Identify which cell holds the provided text, then report its (x, y) central coordinate. 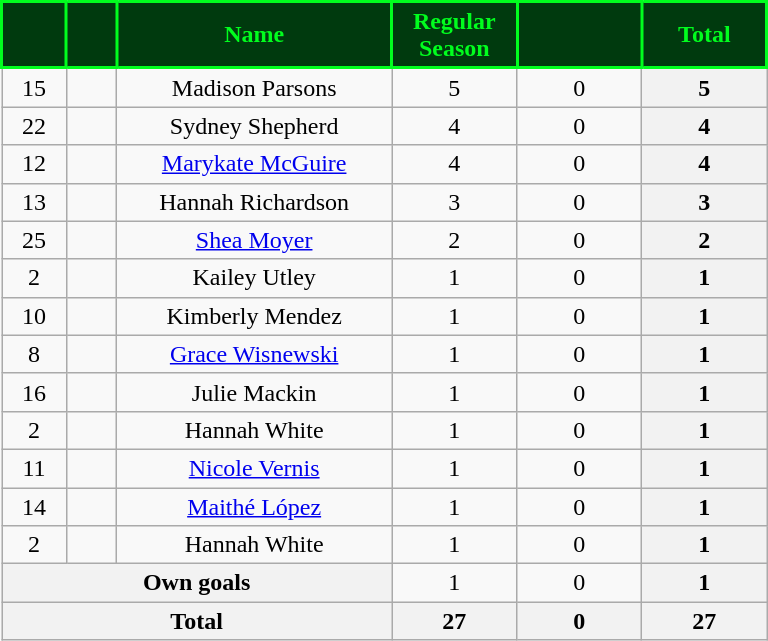
Grace Wisnewski (254, 354)
Kimberly Mendez (254, 316)
22 (34, 126)
16 (34, 392)
11 (34, 468)
Nicole Vernis (254, 468)
Name (254, 36)
13 (34, 202)
Maithé López (254, 507)
Own goals (197, 583)
25 (34, 240)
Madison Parsons (254, 88)
15 (34, 88)
12 (34, 164)
14 (34, 507)
Kailey Utley (254, 278)
Shea Moyer (254, 240)
Julie Mackin (254, 392)
10 (34, 316)
Hannah Richardson (254, 202)
Marykate McGuire (254, 164)
8 (34, 354)
Sydney Shepherd (254, 126)
Regular Season (454, 36)
